Provide the [X, Y] coordinate of the cell's center where the given text is located.  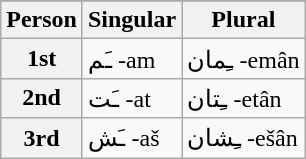
ـِشان -ešân [244, 138]
3rd [42, 138]
2nd [42, 98]
ـَم -am [132, 59]
1st [42, 59]
ـَش -aš [132, 138]
ـِتان -etân [244, 98]
Person [42, 20]
Plural [244, 20]
ـِمان -emân [244, 59]
ـَت -at [132, 98]
Singular [132, 20]
